From the cell containing the given text, extract its center point as (x, y) coordinate. 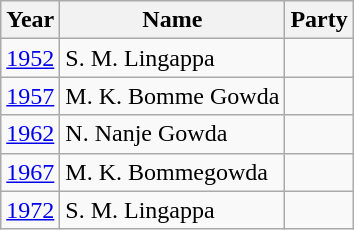
Year (30, 20)
1952 (30, 58)
Name (172, 20)
M. K. Bomme Gowda (172, 96)
1962 (30, 134)
M. K. Bommegowda (172, 172)
N. Nanje Gowda (172, 134)
1972 (30, 210)
1967 (30, 172)
Party (319, 20)
1957 (30, 96)
